For the text-containing cell, return its midpoint in [x, y] coordinate format. 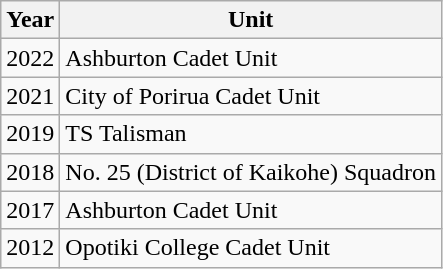
Opotiki College Cadet Unit [251, 248]
Unit [251, 20]
Year [30, 20]
2018 [30, 172]
City of Porirua Cadet Unit [251, 96]
2022 [30, 58]
2021 [30, 96]
No. 25 (District of Kaikohe) Squadron [251, 172]
2017 [30, 210]
2012 [30, 248]
TS Talisman [251, 134]
2019 [30, 134]
